For the text-containing cell, return its midpoint in [X, Y] coordinate format. 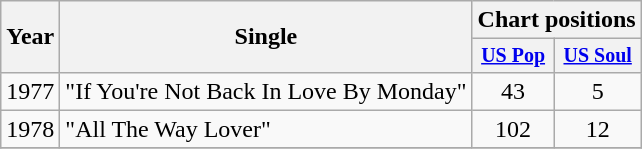
5 [598, 91]
102 [513, 129]
"If You're Not Back In Love By Monday" [266, 91]
43 [513, 91]
US Pop [513, 56]
1978 [30, 129]
1977 [30, 91]
Year [30, 37]
Chart positions [556, 20]
US Soul [598, 56]
"All The Way Lover" [266, 129]
Single [266, 37]
12 [598, 129]
